Pinpoint the cell where the given text exists, returning its [X, Y] midpoint coordinate. 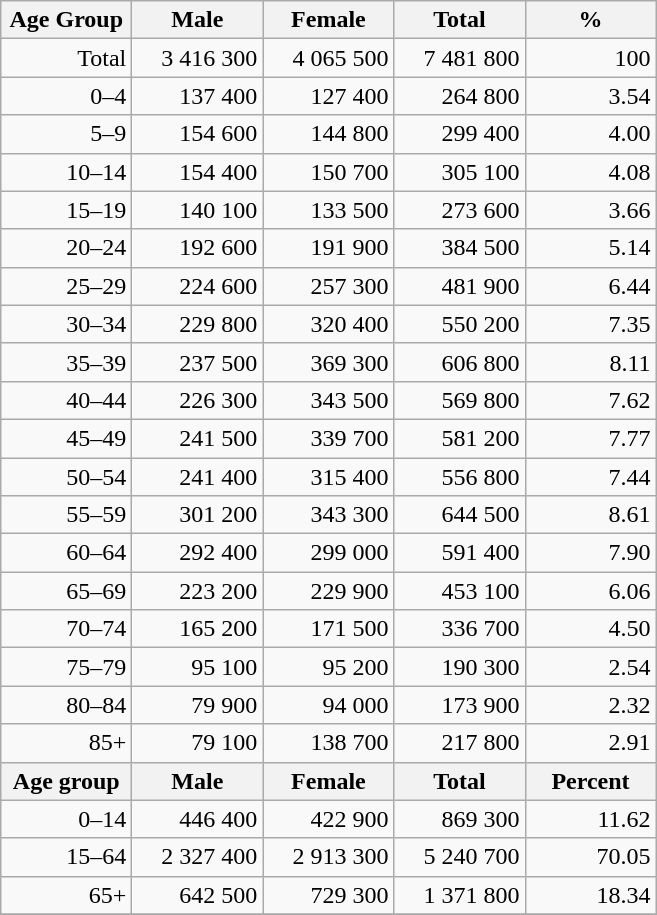
644 500 [460, 515]
3 416 300 [198, 58]
569 800 [460, 400]
7.44 [590, 477]
70.05 [590, 857]
10–14 [66, 172]
224 600 [198, 286]
223 200 [198, 591]
65+ [66, 895]
869 300 [460, 819]
% [590, 20]
581 200 [460, 438]
4.08 [590, 172]
2 327 400 [198, 857]
0–14 [66, 819]
1 371 800 [460, 895]
140 100 [198, 210]
55–59 [66, 515]
339 700 [328, 438]
137 400 [198, 96]
237 500 [198, 362]
150 700 [328, 172]
173 900 [460, 705]
4.00 [590, 134]
320 400 [328, 324]
229 800 [198, 324]
2.54 [590, 667]
18.34 [590, 895]
79 100 [198, 743]
292 400 [198, 553]
7.62 [590, 400]
Age Group [66, 20]
2.91 [590, 743]
315 400 [328, 477]
343 300 [328, 515]
3.54 [590, 96]
144 800 [328, 134]
422 900 [328, 819]
369 300 [328, 362]
Percent [590, 781]
Age group [66, 781]
100 [590, 58]
229 900 [328, 591]
171 500 [328, 629]
25–29 [66, 286]
154 600 [198, 134]
165 200 [198, 629]
11.62 [590, 819]
299 000 [328, 553]
241 500 [198, 438]
30–34 [66, 324]
80–84 [66, 705]
20–24 [66, 248]
481 900 [460, 286]
446 400 [198, 819]
217 800 [460, 743]
453 100 [460, 591]
273 600 [460, 210]
75–79 [66, 667]
257 300 [328, 286]
70–74 [66, 629]
2 913 300 [328, 857]
50–54 [66, 477]
85+ [66, 743]
4 065 500 [328, 58]
79 900 [198, 705]
550 200 [460, 324]
40–44 [66, 400]
154 400 [198, 172]
7.35 [590, 324]
299 400 [460, 134]
301 200 [198, 515]
606 800 [460, 362]
8.11 [590, 362]
384 500 [460, 248]
642 500 [198, 895]
45–49 [66, 438]
3.66 [590, 210]
264 800 [460, 96]
4.50 [590, 629]
192 600 [198, 248]
5 240 700 [460, 857]
95 100 [198, 667]
190 300 [460, 667]
133 500 [328, 210]
15–64 [66, 857]
65–69 [66, 591]
127 400 [328, 96]
35–39 [66, 362]
6.44 [590, 286]
138 700 [328, 743]
0–4 [66, 96]
729 300 [328, 895]
6.06 [590, 591]
5.14 [590, 248]
7.77 [590, 438]
343 500 [328, 400]
241 400 [198, 477]
191 900 [328, 248]
15–19 [66, 210]
226 300 [198, 400]
305 100 [460, 172]
94 000 [328, 705]
95 200 [328, 667]
556 800 [460, 477]
336 700 [460, 629]
5–9 [66, 134]
8.61 [590, 515]
7.90 [590, 553]
60–64 [66, 553]
7 481 800 [460, 58]
2.32 [590, 705]
591 400 [460, 553]
